For the text-containing cell, return its midpoint in (x, y) coordinate format. 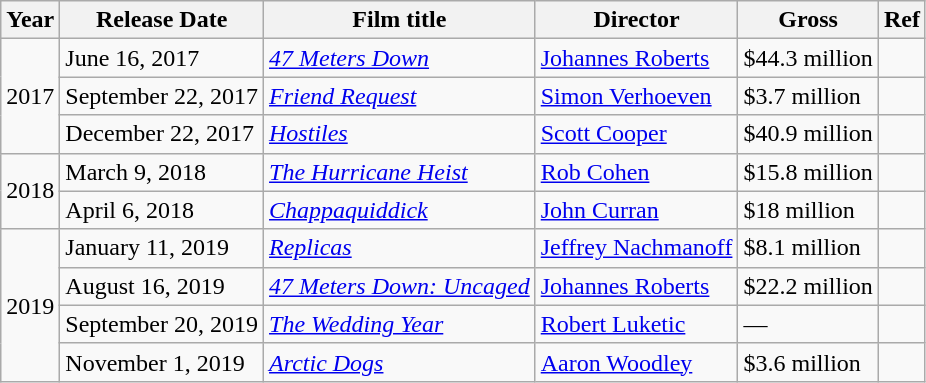
Aaron Woodley (636, 362)
September 20, 2019 (162, 324)
2019 (30, 305)
December 22, 2017 (162, 134)
Ref (902, 20)
June 16, 2017 (162, 58)
Arctic Dogs (400, 362)
$15.8 million (808, 172)
Release Date (162, 20)
Friend Request (400, 96)
Director (636, 20)
August 16, 2019 (162, 286)
2018 (30, 191)
John Curran (636, 210)
$3.6 million (808, 362)
Film title (400, 20)
Robert Luketic (636, 324)
2017 (30, 96)
January 11, 2019 (162, 248)
$40.9 million (808, 134)
$44.3 million (808, 58)
Rob Cohen (636, 172)
47 Meters Down (400, 58)
Scott Cooper (636, 134)
April 6, 2018 (162, 210)
Gross (808, 20)
$18 million (808, 210)
November 1, 2019 (162, 362)
$22.2 million (808, 286)
Chappaquiddick (400, 210)
September 22, 2017 (162, 96)
The Wedding Year (400, 324)
Hostiles (400, 134)
Replicas (400, 248)
March 9, 2018 (162, 172)
Jeffrey Nachmanoff (636, 248)
47 Meters Down: Uncaged (400, 286)
The Hurricane Heist (400, 172)
$3.7 million (808, 96)
— (808, 324)
$8.1 million (808, 248)
Simon Verhoeven (636, 96)
Year (30, 20)
